Determine the [x, y] coordinate at the center of the cell enclosing the given text.  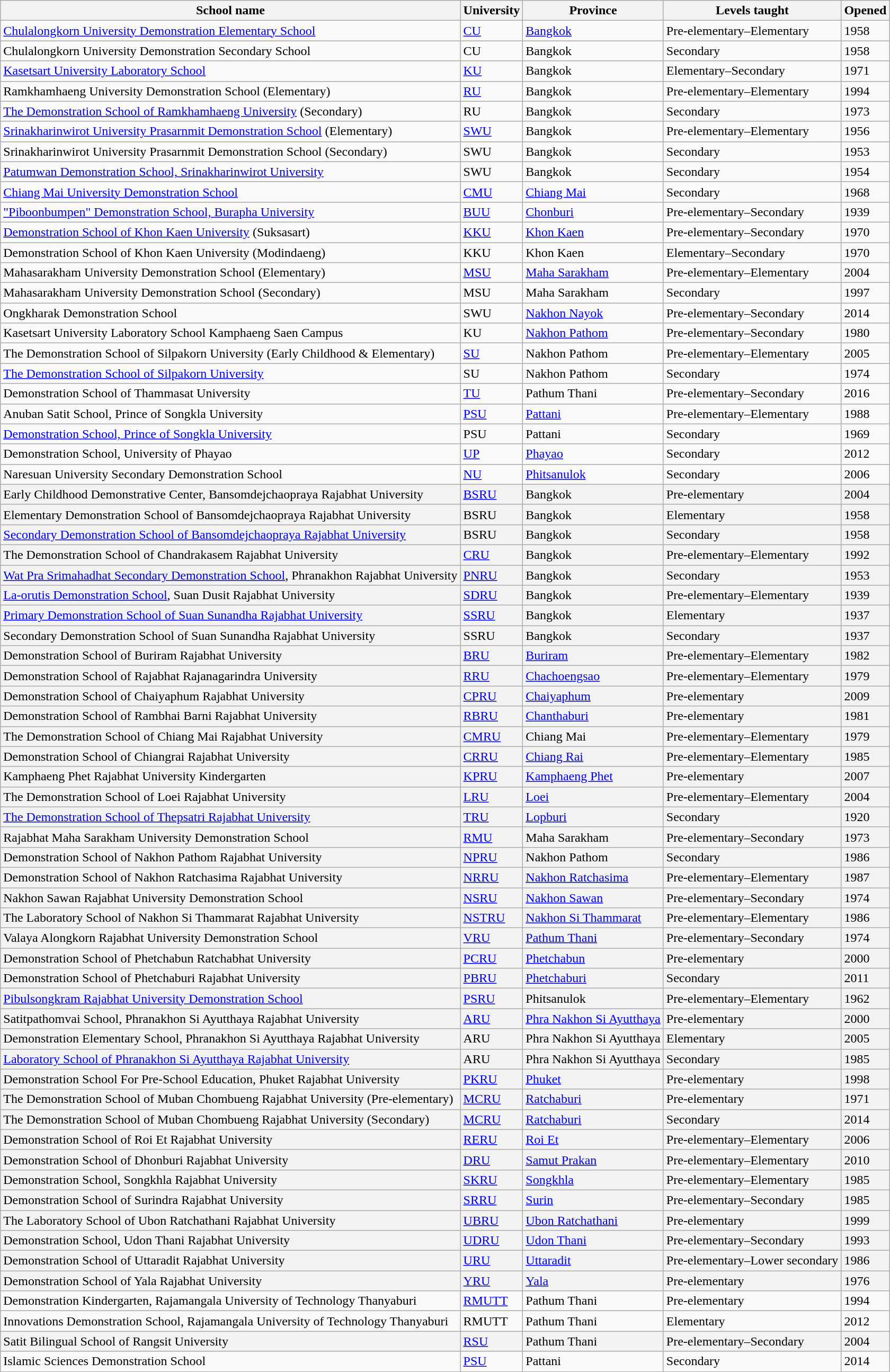
RSU [492, 1341]
1969 [866, 434]
2011 [866, 978]
RBRU [492, 716]
Chiang Rai [593, 756]
NU [492, 474]
Udon Thani [593, 1241]
Patumwan Demonstration School, Srinakharinwirot University [230, 172]
Demonstration School of Roi Et Rajabhat University [230, 1139]
Mahasarakham University Demonstration School (Secondary) [230, 293]
Phetchabun [593, 958]
Demonstration School For Pre-School Education, Phuket Rajabhat University [230, 1079]
Innovations Demonstration School, Rajamangala University of Technology Thanyaburi [230, 1321]
NSTRU [492, 918]
Chulalongkorn University Demonstration Elementary School [230, 31]
RRU [492, 676]
2010 [866, 1160]
Chanthaburi [593, 716]
Nakhon Sawan Rajabhat University Demonstration School [230, 898]
Satitpathomvai School, Phranakhon Si Ayutthaya Rajabhat University [230, 1019]
Demonstration School of Buriram Rajabhat University [230, 656]
BUU [492, 212]
SKRU [492, 1180]
Secondary Demonstration School of Suan Sunandha Rajabhat University [230, 636]
Mahasarakham University Demonstration School (Elementary) [230, 273]
Ramkhamhaeng University Demonstration School (Elementary) [230, 91]
1988 [866, 414]
Nakhon Si Thammarat [593, 918]
Laboratory School of Phranakhon Si Ayutthaya Rajabhat University [230, 1059]
YRU [492, 1281]
DRU [492, 1160]
UP [492, 454]
Demonstration School, Songkhla Rajabhat University [230, 1180]
1997 [866, 293]
Elementary Demonstration School of Bansomdejchaopraya Rajabhat University [230, 514]
Demonstration School of Rajabhat Rajanagarindra University [230, 676]
Demonstration School of Surindra Rajabhat University [230, 1200]
Yala [593, 1281]
Nakhon Sawan [593, 898]
2007 [866, 777]
"Piboonbumpen" Demonstration School, Burapha University [230, 212]
Pre-elementary–Lower secondary [752, 1261]
Phetchaburi [593, 978]
Secondary Demonstration School of Bansomdejchaopraya Rajabhat University [230, 534]
Chaiyaphum [593, 696]
PSRU [492, 999]
1980 [866, 333]
Demonstration School of Rambhai Barni Rajabhat University [230, 716]
Loei [593, 797]
KPRU [492, 777]
CMU [492, 192]
LRU [492, 797]
BRU [492, 656]
Samut Prakan [593, 1160]
Opened [866, 11]
RERU [492, 1139]
The Demonstration School of Muban Chombueng Rajabhat University (Pre-elementary) [230, 1099]
RMU [492, 837]
SRRU [492, 1200]
Ubon Ratchathani [593, 1220]
The Laboratory School of Nakhon Si Thammarat Rajabhat University [230, 918]
2016 [866, 394]
Chiang Mai University Demonstration School [230, 192]
CPRU [492, 696]
The Demonstration School of Chandrakasem Rajabhat University [230, 555]
1987 [866, 877]
The Laboratory School of Ubon Ratchathani Rajabhat University [230, 1220]
Buriram [593, 656]
Islamic Sciences Demonstration School [230, 1361]
Demonstration School of Thammasat University [230, 394]
Phayao [593, 454]
The Demonstration School of Muban Chombueng Rajabhat University (Secondary) [230, 1119]
Demonstration School of Chiangrai Rajabhat University [230, 756]
Nakhon Nayok [593, 313]
Demonstration School of Uttaradit Rajabhat University [230, 1261]
La-orutis Demonstration School, Suan Dusit Rajabhat University [230, 595]
1920 [866, 817]
1962 [866, 999]
Kasetsart University Laboratory School [230, 71]
Surin [593, 1200]
Levels taught [752, 11]
Songkhla [593, 1180]
Demonstration School, Prince of Songkla University [230, 434]
Demonstration School of Khon Kaen University (Modindaeng) [230, 253]
University [492, 11]
Uttaradit [593, 1261]
Demonstration School of Nakhon Pathom Rajabhat University [230, 857]
PNRU [492, 575]
Valaya Alongkorn Rajabhat University Demonstration School [230, 938]
CMRU [492, 736]
UDRU [492, 1241]
1981 [866, 716]
1968 [866, 192]
CRRU [492, 756]
Roi Et [593, 1139]
Kasetsart University Laboratory School Kamphaeng Saen Campus [230, 333]
Rajabhat Maha Sarakham University Demonstration School [230, 837]
The Demonstration School of Loei Rajabhat University [230, 797]
School name [230, 11]
Demonstration School of Phetchabun Ratchabhat University [230, 958]
2009 [866, 696]
SDRU [492, 595]
Srinakharinwirot University Prasarnmit Demonstration School (Secondary) [230, 152]
Satit Bilingual School of Rangsit University [230, 1341]
Demonstration School of Yala Rajabhat University [230, 1281]
PBRU [492, 978]
Demonstration Elementary School, Phranakhon Si Ayutthaya Rajabhat University [230, 1039]
Wat Pra Srimahadhat Secondary Demonstration School, Phranakhon Rajabhat University [230, 575]
Province [593, 11]
The Demonstration School of Chiang Mai Rajabhat University [230, 736]
VRU [492, 938]
Demonstration School of Nakhon Ratchasima Rajabhat University [230, 877]
Chachoengsao [593, 676]
The Demonstration School of Thepsatri Rajabhat University [230, 817]
1992 [866, 555]
1982 [866, 656]
Demonstration Kindergarten, Rajamangala University of Technology Thanyaburi [230, 1301]
Demonstration School of Dhonburi Rajabhat University [230, 1160]
Chulalongkorn University Demonstration Secondary School [230, 51]
CRU [492, 555]
Demonstration School, University of Phayao [230, 454]
1998 [866, 1079]
The Demonstration School of Silpakorn University [230, 373]
Primary Demonstration School of Suan Sunandha Rajabhat University [230, 616]
Pibulsongkram Rajabhat University Demonstration School [230, 999]
Naresuan University Secondary Demonstration School [230, 474]
Demonstration School, Udon Thani Rajabhat University [230, 1241]
PCRU [492, 958]
NRRU [492, 877]
UBRU [492, 1220]
NSRU [492, 898]
URU [492, 1261]
Nakhon Ratchasima [593, 877]
Kamphaeng Phet [593, 777]
1954 [866, 172]
PKRU [492, 1079]
1956 [866, 131]
1993 [866, 1241]
The Demonstration School of Ramkhamhaeng University (Secondary) [230, 111]
Demonstration School of Chaiyaphum Rajabhat University [230, 696]
Chonburi [593, 212]
Early Childhood Demonstrative Center, Bansomdejchaopraya Rajabhat University [230, 494]
TRU [492, 817]
Phuket [593, 1079]
Srinakharinwirot University Prasarnmit Demonstration School (Elementary) [230, 131]
Ongkharak Demonstration School [230, 313]
TU [492, 394]
Demonstration School of Khon Kaen University (Suksasart) [230, 232]
NPRU [492, 857]
1976 [866, 1281]
Anuban Satit School, Prince of Songkla University [230, 414]
Demonstration School of Phetchaburi Rajabhat University [230, 978]
The Demonstration School of Silpakorn University (Early Childhood & Elementary) [230, 353]
Kamphaeng Phet Rajabhat University Kindergarten [230, 777]
Lopburi [593, 817]
1999 [866, 1220]
